Pinpoint the cell where the given text exists, returning its [x, y] midpoint coordinate. 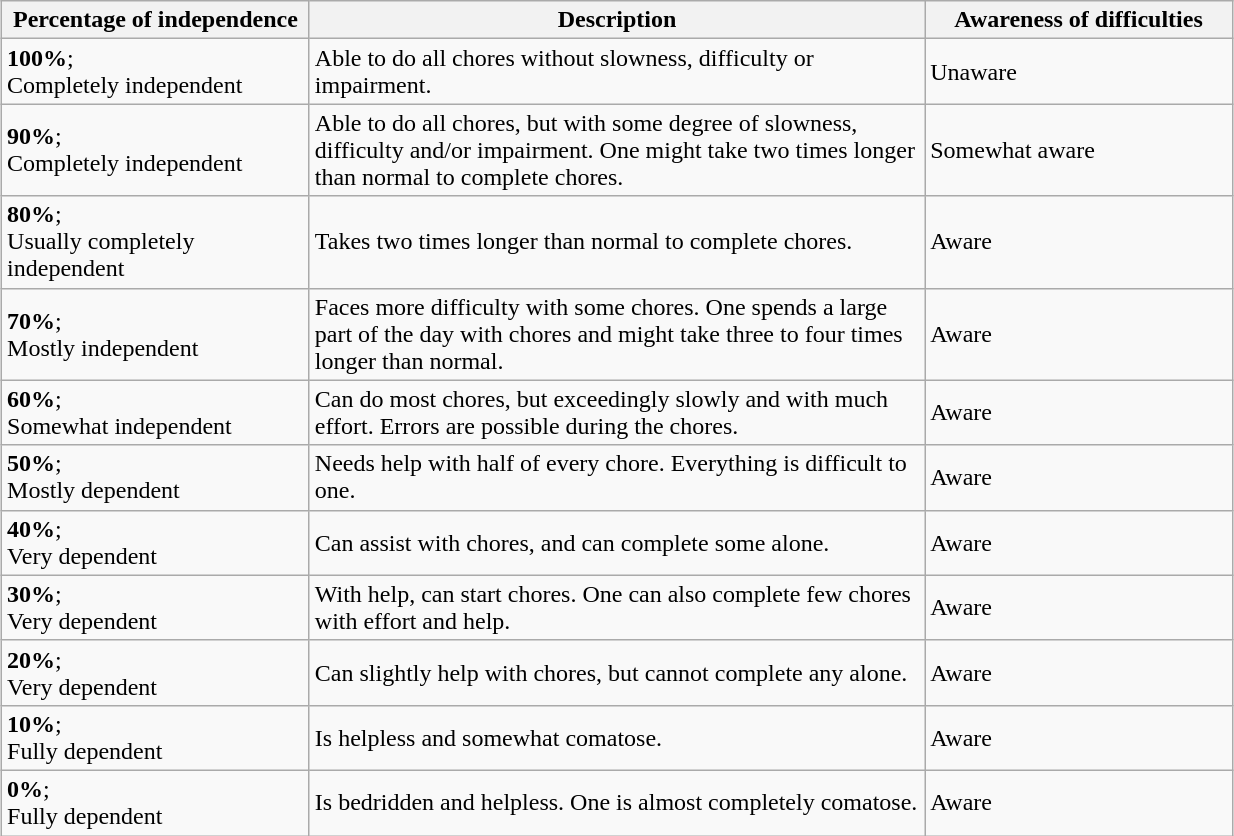
60%;Somewhat independent [156, 412]
Able to do all chores without slowness, difficulty or impairment. [616, 72]
90%;Completely independent [156, 150]
Description [616, 20]
50%;Mostly dependent [156, 478]
40%;Very dependent [156, 542]
Can assist with chores, and can complete some alone. [616, 542]
Takes two times longer than normal to complete chores. [616, 242]
Is bedridden and helpless. One is almost completely comatose. [616, 802]
Percentage of independence [156, 20]
Somewhat aware [1079, 150]
Unaware [1079, 72]
30%;Very dependent [156, 608]
Is helpless and somewhat comatose. [616, 738]
80%;Usually completely independent [156, 242]
10%;Fully dependent [156, 738]
70%;Mostly independent [156, 334]
0%;Fully dependent [156, 802]
100%;Completely independent [156, 72]
Awareness of difficulties [1079, 20]
Can do most chores, but exceedingly slowly and with much effort. Errors are possible during the chores. [616, 412]
With help, can start chores. One can also complete few chores with effort and help. [616, 608]
20%;Very dependent [156, 672]
Faces more difficulty with some chores. One spends a large part of the day with chores and might take three to four times longer than normal. [616, 334]
Needs help with half of every chore. Everything is difficult to one. [616, 478]
Can slightly help with chores, but cannot complete any alone. [616, 672]
